Capture the cell that displays the provided text and extract its (X, Y) central coordinate. 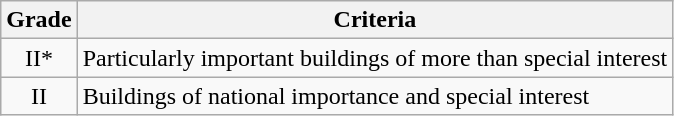
Particularly important buildings of more than special interest (375, 58)
Buildings of national importance and special interest (375, 96)
Grade (39, 20)
II (39, 96)
II* (39, 58)
Criteria (375, 20)
